Scan for the cell matching the given text and deliver its [X, Y] coordinate at center. 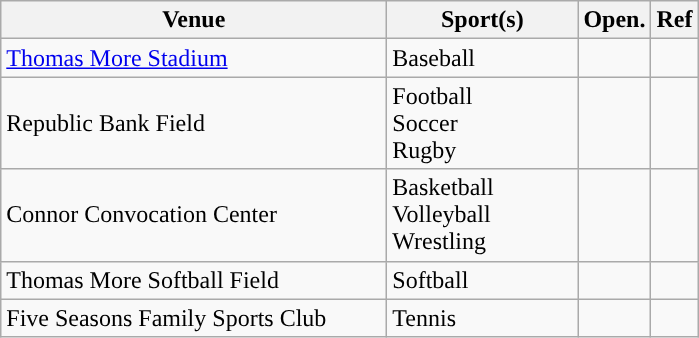
Connor Convocation Center [194, 215]
Thomas More Stadium [194, 58]
Republic Bank Field [194, 123]
Softball [482, 280]
Basketball Volleyball Wrestling [482, 215]
Open. [614, 20]
Football Soccer Rugby [482, 123]
Tennis [482, 318]
Sport(s) [482, 20]
Ref [674, 20]
Baseball [482, 58]
Venue [194, 20]
Five Seasons Family Sports Club [194, 318]
Thomas More Softball Field [194, 280]
